Provide the [x, y] coordinate of the cell's center where the given text is located.  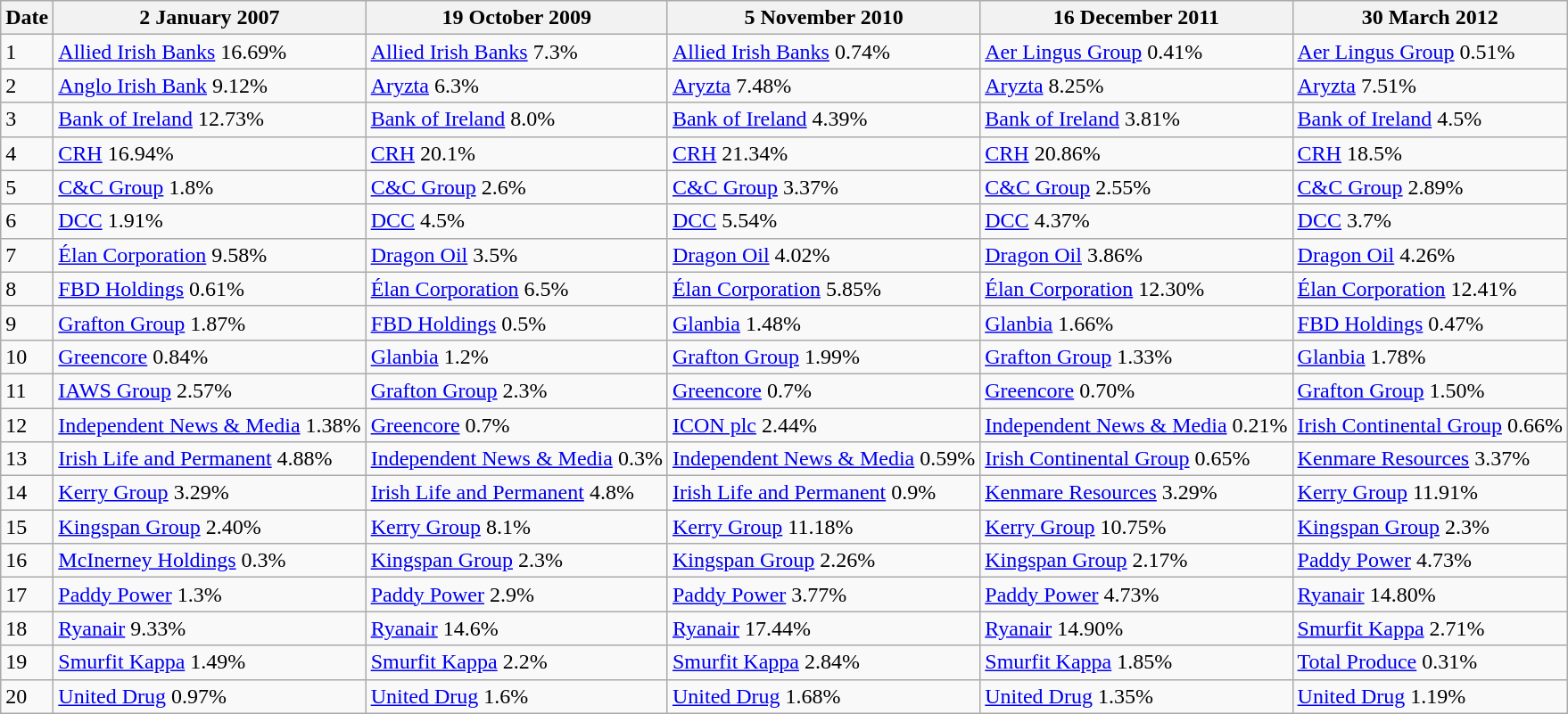
Glanbia 1.2% [516, 357]
3 [27, 119]
Irish Continental Group 0.65% [1136, 459]
Paddy Power 3.77% [823, 595]
Irish Life and Permanent 0.9% [823, 493]
Date [27, 18]
17 [27, 595]
Bank of Ireland 8.0% [516, 119]
20 [27, 696]
6 [27, 221]
Grafton Group 1.50% [1430, 390]
Kingspan Group 2.26% [823, 561]
FBD Holdings 0.5% [516, 323]
Dragon Oil 3.86% [1136, 255]
C&C Group 2.6% [516, 187]
Allied Irish Banks 7.3% [516, 52]
30 March 2012 [1430, 18]
Aer Lingus Group 0.41% [1136, 52]
14 [27, 493]
Kerry Group 10.75% [1136, 527]
18 [27, 628]
16 [27, 561]
Paddy Power 2.9% [516, 595]
C&C Group 2.55% [1136, 187]
Independent News & Media 0.3% [516, 459]
Dragon Oil 4.02% [823, 255]
C&C Group 2.89% [1430, 187]
Dragon Oil 3.5% [516, 255]
C&C Group 3.37% [823, 187]
7 [27, 255]
Kenmare Resources 3.37% [1430, 459]
Smurfit Kappa 2.84% [823, 662]
1 [27, 52]
Élan Corporation 12.30% [1136, 289]
Ryanair 14.90% [1136, 628]
Aryzta 8.25% [1136, 86]
8 [27, 289]
Glanbia 1.48% [823, 323]
Allied Irish Banks 0.74% [823, 52]
CRH 20.1% [516, 153]
Aryzta 6.3% [516, 86]
CRH 20.86% [1136, 153]
Greencore 0.84% [210, 357]
Bank of Ireland 4.5% [1430, 119]
2 January 2007 [210, 18]
Kenmare Resources 3.29% [1136, 493]
Bank of Ireland 4.39% [823, 119]
United Drug 1.68% [823, 696]
FBD Holdings 0.47% [1430, 323]
Élan Corporation 9.58% [210, 255]
4 [27, 153]
Glanbia 1.78% [1430, 357]
Aryzta 7.48% [823, 86]
IAWS Group 2.57% [210, 390]
United Drug 0.97% [210, 696]
Élan Corporation 5.85% [823, 289]
12 [27, 425]
Grafton Group 2.3% [516, 390]
Dragon Oil 4.26% [1430, 255]
Aryzta 7.51% [1430, 86]
Smurfit Kappa 1.49% [210, 662]
Smurfit Kappa 2.71% [1430, 628]
13 [27, 459]
9 [27, 323]
Élan Corporation 12.41% [1430, 289]
Kerry Group 8.1% [516, 527]
Irish Life and Permanent 4.8% [516, 493]
Irish Life and Permanent 4.88% [210, 459]
2 [27, 86]
Ryanair 17.44% [823, 628]
United Drug 1.6% [516, 696]
19 October 2009 [516, 18]
Kerry Group 11.18% [823, 527]
Kerry Group 3.29% [210, 493]
C&C Group 1.8% [210, 187]
DCC 4.37% [1136, 221]
Grafton Group 1.87% [210, 323]
Ryanair 9.33% [210, 628]
Smurfit Kappa 1.85% [1136, 662]
Ryanair 14.80% [1430, 595]
Irish Continental Group 0.66% [1430, 425]
Smurfit Kappa 2.2% [516, 662]
CRH 21.34% [823, 153]
19 [27, 662]
CRH 16.94% [210, 153]
Kingspan Group 2.40% [210, 527]
DCC 1.91% [210, 221]
DCC 5.54% [823, 221]
DCC 4.5% [516, 221]
Total Produce 0.31% [1430, 662]
Independent News & Media 0.59% [823, 459]
15 [27, 527]
5 November 2010 [823, 18]
Independent News & Media 0.21% [1136, 425]
Independent News & Media 1.38% [210, 425]
Bank of Ireland 3.81% [1136, 119]
McInerney Holdings 0.3% [210, 561]
Grafton Group 1.99% [823, 357]
Glanbia 1.66% [1136, 323]
Bank of Ireland 12.73% [210, 119]
11 [27, 390]
ICON plc 2.44% [823, 425]
5 [27, 187]
Grafton Group 1.33% [1136, 357]
Allied Irish Banks 16.69% [210, 52]
Kingspan Group 2.17% [1136, 561]
Greencore 0.70% [1136, 390]
10 [27, 357]
Kerry Group 11.91% [1430, 493]
Anglo Irish Bank 9.12% [210, 86]
United Drug 1.35% [1136, 696]
CRH 18.5% [1430, 153]
16 December 2011 [1136, 18]
FBD Holdings 0.61% [210, 289]
United Drug 1.19% [1430, 696]
Ryanair 14.6% [516, 628]
Élan Corporation 6.5% [516, 289]
DCC 3.7% [1430, 221]
Paddy Power 1.3% [210, 595]
Aer Lingus Group 0.51% [1430, 52]
